Extract the (X, Y) coordinate from the center of the cell holding the provided text.  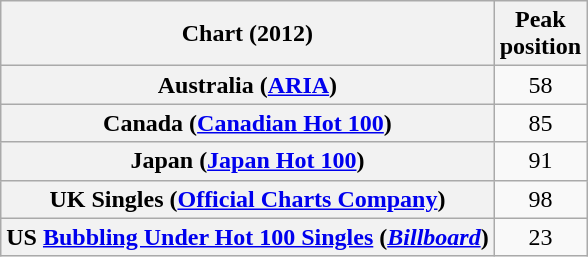
Australia (ARIA) (248, 85)
Peakposition (540, 34)
Canada (Canadian Hot 100) (248, 123)
85 (540, 123)
23 (540, 237)
Japan (Japan Hot 100) (248, 161)
US Bubbling Under Hot 100 Singles (Billboard) (248, 237)
98 (540, 199)
Chart (2012) (248, 34)
91 (540, 161)
UK Singles (Official Charts Company) (248, 199)
58 (540, 85)
